For the text-containing cell, return its midpoint in (x, y) coordinate format. 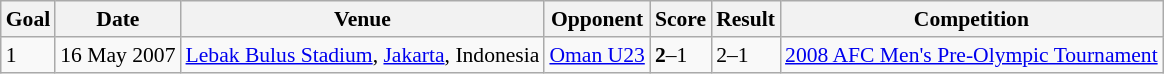
Venue (363, 19)
Date (118, 19)
2008 AFC Men's Pre-Olympic Tournament (972, 55)
Opponent (596, 19)
Result (746, 19)
16 May 2007 (118, 55)
Competition (972, 19)
Goal (28, 19)
Lebak Bulus Stadium, Jakarta, Indonesia (363, 55)
1 (28, 55)
Oman U23 (596, 55)
Score (680, 19)
